Find where the given text appears and provide that cell's center as [X, Y] coordinate. 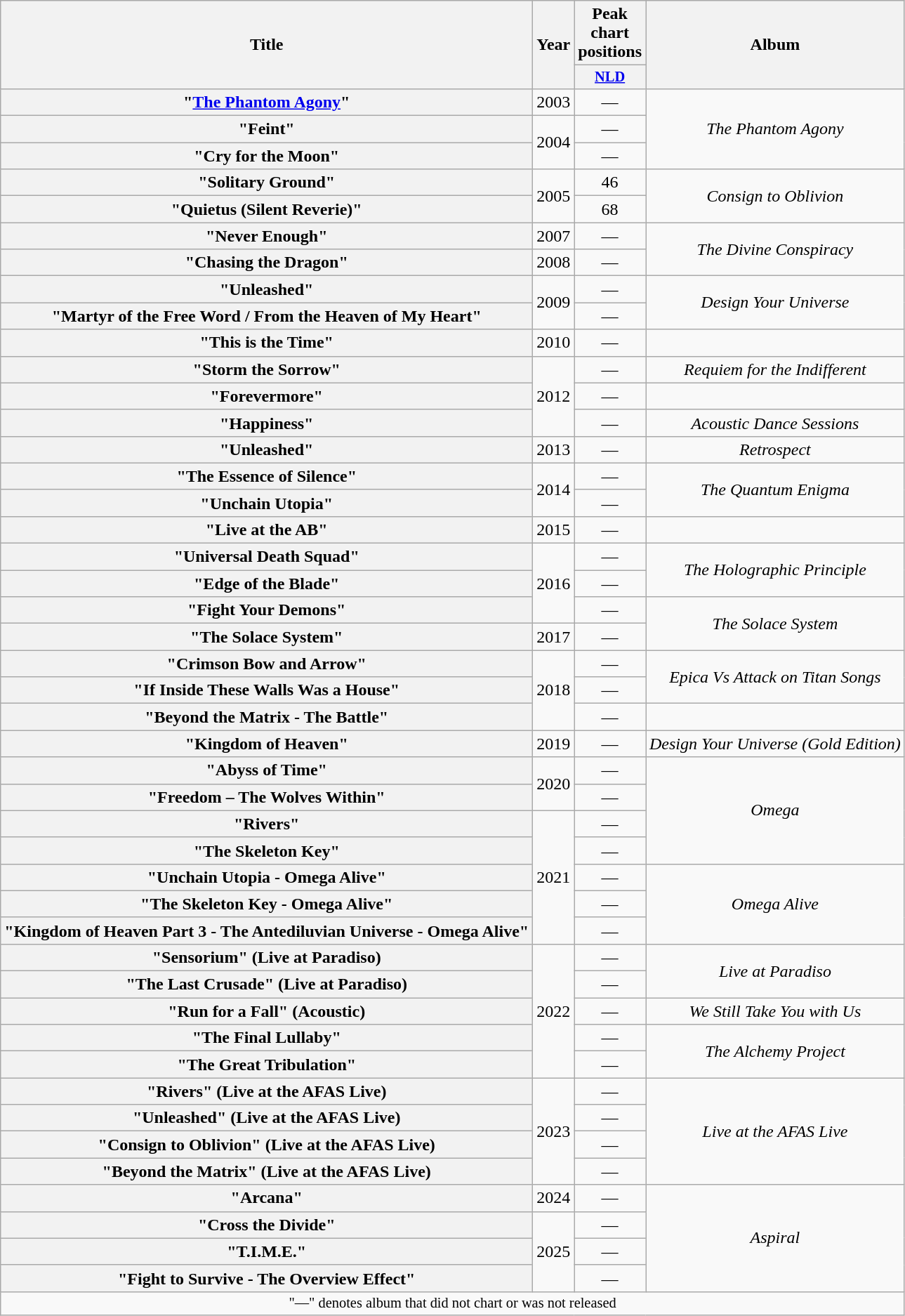
"Solitary Ground" [267, 183]
2014 [553, 489]
Design Your Universe [775, 303]
NLD [610, 77]
2018 [553, 690]
2020 [553, 784]
"Forevermore" [267, 396]
Omega [775, 810]
2021 [553, 877]
The Quantum Enigma [775, 489]
2013 [553, 449]
"Cross the Divide" [267, 1225]
Consign to Oblivion [775, 196]
"Fight to Survive - The Overview Effect" [267, 1278]
Omega Alive [775, 904]
"Freedom – The Wolves Within" [267, 797]
Album [775, 45]
46 [610, 183]
"Feint" [267, 129]
"Arcana" [267, 1198]
"T.I.M.E." [267, 1251]
Retrospect [775, 449]
2022 [553, 1011]
"Crimson Bow and Arrow" [267, 664]
Design Your Universe (Gold Edition) [775, 744]
"Quietus (Silent Reverie)" [267, 209]
"The Skeleton Key - Omega Alive" [267, 904]
68 [610, 209]
2007 [553, 236]
"Cry for the Moon" [267, 156]
Live at Paradiso [775, 970]
We Still Take You with Us [775, 1011]
"Never Enough" [267, 236]
Requiem for the Indifferent [775, 369]
"Abyss of Time" [267, 770]
Title [267, 45]
2005 [553, 196]
"The Great Tribulation" [267, 1065]
Aspiral [775, 1238]
"The Phantom Agony" [267, 102]
The Holographic Principle [775, 570]
"Storm the Sorrow" [267, 369]
2017 [553, 637]
"The Last Crusade" (Live at Paradiso) [267, 985]
Acoustic Dance Sessions [775, 423]
Peak chart positions [610, 33]
The Phantom Agony [775, 129]
2008 [553, 263]
2016 [553, 584]
"Edge of the Blade" [267, 584]
"Fight Your Demons" [267, 610]
"Happiness" [267, 423]
2024 [553, 1198]
"Consign to Oblivion" (Live at the AFAS Live) [267, 1145]
2025 [553, 1251]
"Unchain Utopia - Omega Alive" [267, 877]
"Unchain Utopia" [267, 503]
The Solace System [775, 624]
2004 [553, 143]
2003 [553, 102]
2012 [553, 396]
"Kingdom of Heaven" [267, 744]
2009 [553, 303]
"Beyond the Matrix" (Live at the AFAS Live) [267, 1171]
Year [553, 45]
2023 [553, 1131]
2019 [553, 744]
"Sensorium" (Live at Paradiso) [267, 957]
"The Solace System" [267, 637]
"Beyond the Matrix - The Battle" [267, 717]
"If Inside These Walls Was a House" [267, 690]
"Live at the AB" [267, 529]
"Martyr of the Free Word / From the Heaven of My Heart" [267, 316]
"Unleashed" (Live at the AFAS Live) [267, 1118]
"Kingdom of Heaven Part 3 - The Antediluvian Universe - Omega Alive" [267, 930]
The Alchemy Project [775, 1051]
"Rivers" [267, 824]
2015 [553, 529]
"The Essence of Silence" [267, 476]
"This is the Time" [267, 343]
"Rivers" (Live at the AFAS Live) [267, 1091]
"The Final Lullaby" [267, 1038]
"Run for a Fall" (Acoustic) [267, 1011]
Epica Vs Attack on Titan Songs [775, 677]
"Chasing the Dragon" [267, 263]
"—" denotes album that did not chart or was not released [453, 1303]
Live at the AFAS Live [775, 1131]
2010 [553, 343]
"Universal Death Squad" [267, 557]
"The Skeleton Key" [267, 850]
The Divine Conspiracy [775, 249]
